Locate the cell with the specified text and output its (x, y) center coordinate. 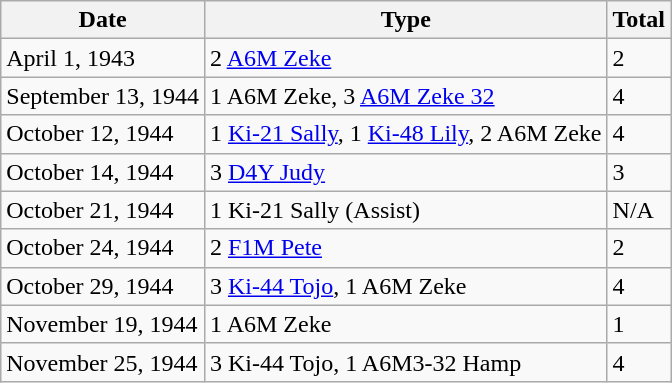
3 Ki-44 Tojo, 1 A6M Zeke (406, 286)
2 F1M Pete (406, 248)
October 14, 1944 (103, 172)
September 13, 1944 (103, 96)
Total (639, 20)
3 D4Y Judy (406, 172)
1 A6M Zeke, 3 A6M Zeke 32 (406, 96)
October 21, 1944 (103, 210)
April 1, 1943 (103, 58)
October 24, 1944 (103, 248)
October 29, 1944 (103, 286)
1 (639, 324)
Type (406, 20)
1 Ki-21 Sally (Assist) (406, 210)
November 19, 1944 (103, 324)
3 Ki-44 Tojo, 1 A6M3-32 Hamp (406, 362)
1 A6M Zeke (406, 324)
N/A (639, 210)
1 Ki-21 Sally, 1 Ki-48 Lily, 2 A6M Zeke (406, 134)
Date (103, 20)
November 25, 1944 (103, 362)
October 12, 1944 (103, 134)
2 A6M Zeke (406, 58)
3 (639, 172)
